Return (x, y) of the center of cell containing provided text 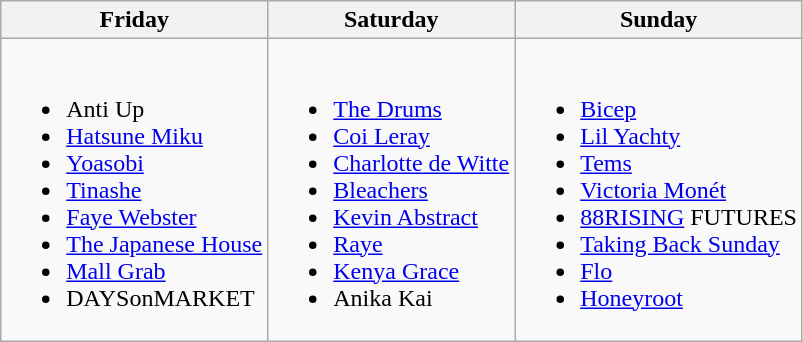
Sunday (659, 20)
BicepLil YachtyTemsVictoria Monét88RISING FUTURESTaking Back SundayFloHoneyroot (659, 190)
The DrumsCoi LerayCharlotte de WitteBleachersKevin AbstractRayeKenya GraceAnika Kai (392, 190)
Saturday (392, 20)
Anti UpHatsune MikuYoasobiTinasheFaye WebsterThe Japanese HouseMall GrabDAYSonMARKET (134, 190)
Friday (134, 20)
